Extract the [X, Y] coordinate from the center of the cell holding the provided text.  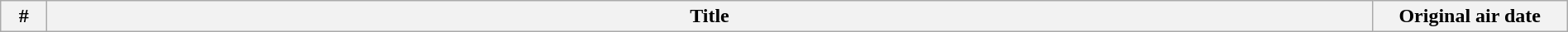
Original air date [1470, 16]
Title [710, 16]
# [24, 16]
